Output the [X, Y] coordinate of the center of the cell containing the given text.  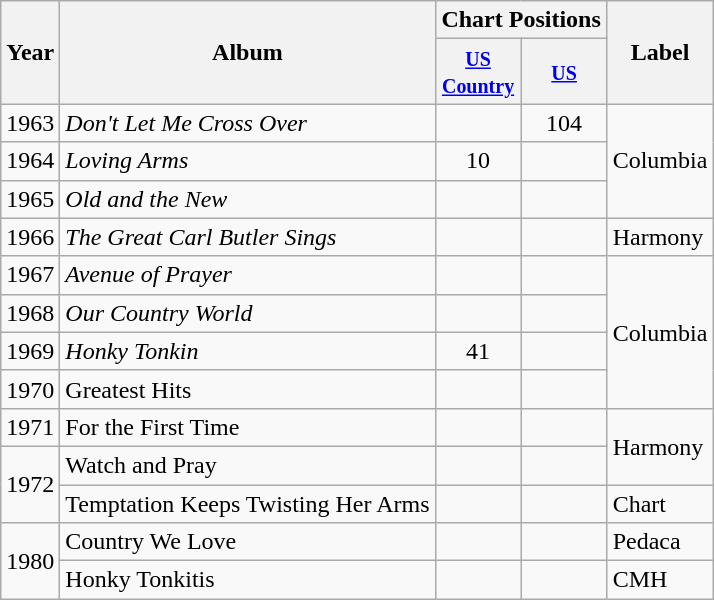
Album [248, 52]
Honky Tonkin [248, 351]
1969 [30, 351]
41 [478, 351]
Label [660, 52]
1966 [30, 237]
1972 [30, 484]
10 [478, 161]
For the First Time [248, 427]
Country We Love [248, 542]
1965 [30, 199]
104 [564, 123]
Avenue of Prayer [248, 275]
Our Country World [248, 313]
The Great Carl Butler Sings [248, 237]
1970 [30, 389]
Old and the New [248, 199]
Pedaca [660, 542]
1967 [30, 275]
Watch and Pray [248, 465]
Year [30, 52]
US [564, 72]
CMH [660, 580]
1963 [30, 123]
Loving Arms [248, 161]
Chart Positions [521, 20]
Don't Let Me Cross Over [248, 123]
Honky Tonkitis [248, 580]
Chart [660, 503]
1971 [30, 427]
US Country [478, 72]
1968 [30, 313]
1964 [30, 161]
1980 [30, 561]
Temptation Keeps Twisting Her Arms [248, 503]
Greatest Hits [248, 389]
